Identify which cell holds the provided text, then report its (X, Y) central coordinate. 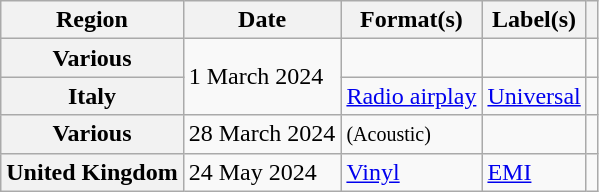
Radio airplay (412, 96)
United Kingdom (92, 172)
Format(s) (412, 20)
Region (92, 20)
28 March 2024 (262, 134)
24 May 2024 (262, 172)
Label(s) (534, 20)
Italy (92, 96)
(Acoustic) (412, 134)
1 March 2024 (262, 77)
Date (262, 20)
Universal (534, 96)
EMI (534, 172)
Vinyl (412, 172)
